Provide the [x, y] coordinate of the cell's center where the given text is located.  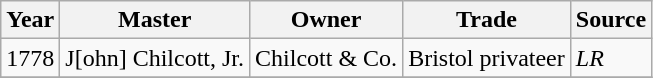
Source [610, 20]
Bristol privateer [487, 58]
Owner [326, 20]
Trade [487, 20]
Year [30, 20]
LR [610, 58]
Master [155, 20]
Chilcott & Co. [326, 58]
J[ohn] Chilcott, Jr. [155, 58]
1778 [30, 58]
